Detect which cell encompasses the target text, then output its [X, Y] center coordinate. 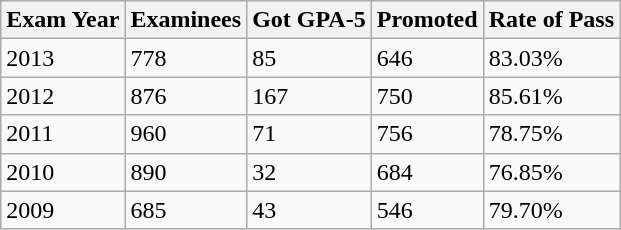
890 [186, 172]
646 [427, 58]
Got GPA-5 [310, 20]
85.61% [551, 96]
167 [310, 96]
684 [427, 172]
Promoted [427, 20]
Exam Year [63, 20]
876 [186, 96]
2013 [63, 58]
83.03% [551, 58]
Examinees [186, 20]
43 [310, 210]
85 [310, 58]
2011 [63, 134]
685 [186, 210]
778 [186, 58]
2010 [63, 172]
79.70% [551, 210]
78.75% [551, 134]
750 [427, 96]
546 [427, 210]
71 [310, 134]
2009 [63, 210]
2012 [63, 96]
960 [186, 134]
756 [427, 134]
Rate of Pass [551, 20]
32 [310, 172]
76.85% [551, 172]
